From the cell containing the given text, extract its center point as (x, y) coordinate. 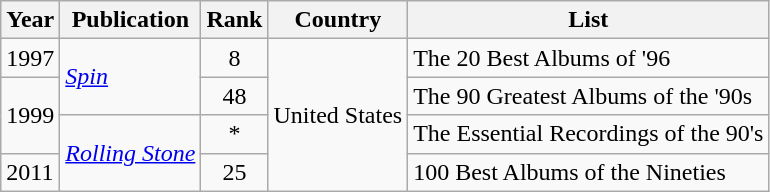
List (588, 20)
100 Best Albums of the Nineties (588, 172)
The 20 Best Albums of '96 (588, 58)
8 (234, 58)
Country (338, 20)
The 90 Greatest Albums of the '90s (588, 96)
Rolling Stone (130, 153)
1999 (30, 115)
The Essential Recordings of the 90's (588, 134)
United States (338, 115)
2011 (30, 172)
Spin (130, 77)
48 (234, 96)
25 (234, 172)
Rank (234, 20)
* (234, 134)
Publication (130, 20)
Year (30, 20)
1997 (30, 58)
